From the cell containing the given text, extract its center point as [x, y] coordinate. 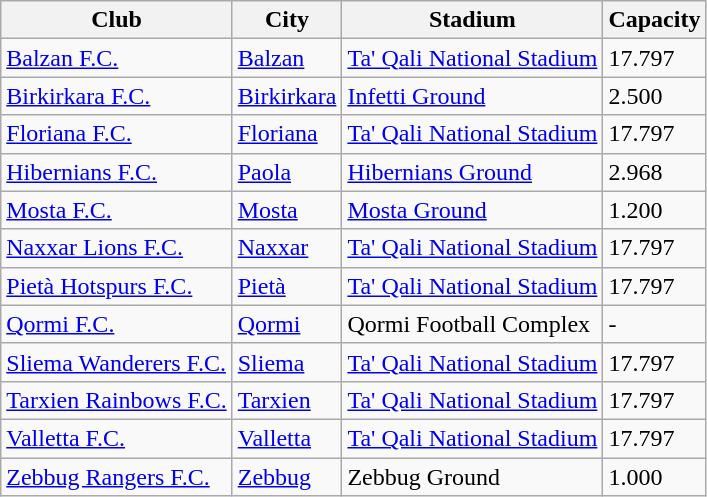
1.000 [654, 477]
Valletta F.C. [116, 438]
Hibernians Ground [472, 172]
Pietà Hotspurs F.C. [116, 286]
Mosta F.C. [116, 210]
Mosta Ground [472, 210]
Sliema Wanderers F.C. [116, 362]
Mosta [287, 210]
1.200 [654, 210]
2.500 [654, 96]
Tarxien Rainbows F.C. [116, 400]
Zebbug Rangers F.C. [116, 477]
Zebbug [287, 477]
Sliema [287, 362]
Qormi [287, 324]
Floriana [287, 134]
Valletta [287, 438]
City [287, 20]
Balzan F.C. [116, 58]
Birkirkara F.C. [116, 96]
Zebbug Ground [472, 477]
Naxxar Lions F.C. [116, 248]
Capacity [654, 20]
Balzan [287, 58]
Infetti Ground [472, 96]
Stadium [472, 20]
Birkirkara [287, 96]
Club [116, 20]
Qormi Football Complex [472, 324]
Floriana F.C. [116, 134]
Paola [287, 172]
Tarxien [287, 400]
Naxxar [287, 248]
Qormi F.C. [116, 324]
Pietà [287, 286]
Hibernians F.C. [116, 172]
- [654, 324]
2.968 [654, 172]
